Search for the cell housing the specified text and yield its [X, Y] center coordinate. 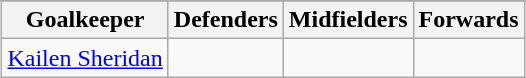
Kailen Sheridan [85, 58]
Forwards [468, 20]
Midfielders [348, 20]
Defenders [226, 20]
Goalkeeper [85, 20]
